Extract the [x, y] coordinate from the center of the cell holding the provided text.  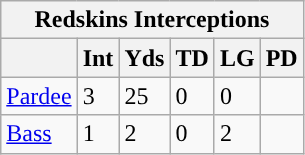
LG [237, 58]
25 [144, 96]
TD [192, 58]
PD [282, 58]
Pardee [39, 96]
Int [98, 58]
1 [98, 134]
Bass [39, 134]
Yds [144, 58]
Redskins Interceptions [152, 20]
3 [98, 96]
